Locate the cell with the specified text and output its [X, Y] center coordinate. 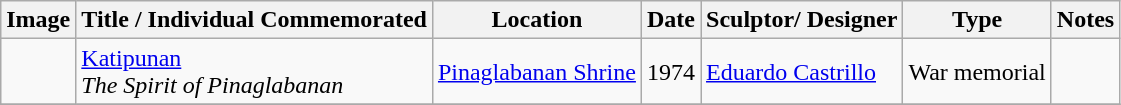
War memorial [977, 72]
1974 [670, 72]
Date [670, 20]
Eduardo Castrillo [801, 72]
Type [977, 20]
Sculptor/ Designer [801, 20]
Pinaglabanan Shrine [536, 72]
Title / Individual Commemorated [254, 20]
Location [536, 20]
Image [38, 20]
Notes [1085, 20]
KatipunanThe Spirit of Pinaglabanan [254, 72]
